Pinpoint the cell where the given text exists, returning its [x, y] midpoint coordinate. 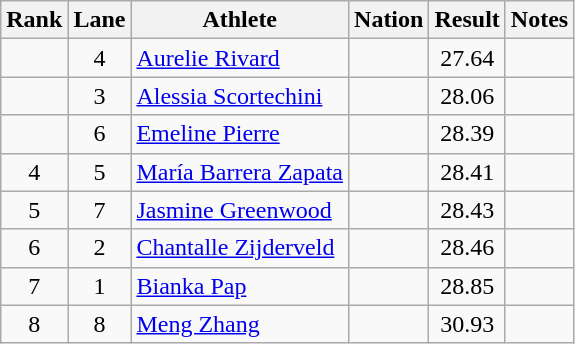
28.39 [467, 134]
27.64 [467, 58]
Bianka Pap [240, 286]
Nation [389, 20]
28.43 [467, 210]
Emeline Pierre [240, 134]
Alessia Scortechini [240, 96]
1 [100, 286]
28.85 [467, 286]
Result [467, 20]
28.06 [467, 96]
Aurelie Rivard [240, 58]
Notes [539, 20]
Meng Zhang [240, 324]
Lane [100, 20]
30.93 [467, 324]
María Barrera Zapata [240, 172]
28.41 [467, 172]
Rank [34, 20]
2 [100, 248]
Chantalle Zijderveld [240, 248]
Athlete [240, 20]
3 [100, 96]
Jasmine Greenwood [240, 210]
28.46 [467, 248]
